Find where the given text appears and provide that cell's center as (x, y) coordinate. 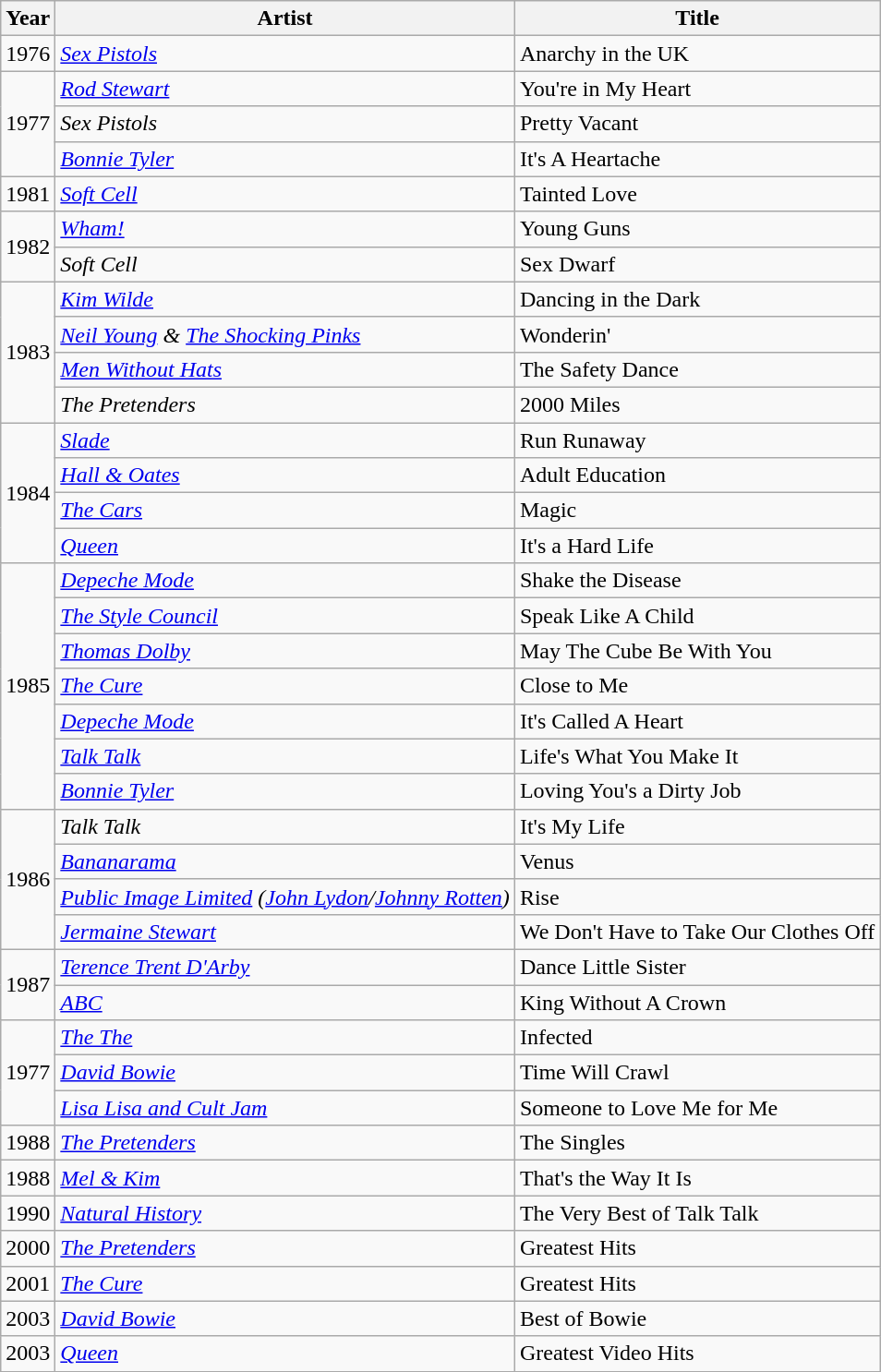
The Very Best of Talk Talk (696, 1213)
It's Called A Heart (696, 721)
1976 (28, 54)
Neil Young & The Shocking Pinks (285, 334)
Close to Me (696, 686)
The Cars (285, 511)
1990 (28, 1213)
Dancing in the Dark (696, 299)
Jermaine Stewart (285, 932)
2000 (28, 1248)
It's a Hard Life (696, 546)
Rod Stewart (285, 89)
1984 (28, 493)
Best of Bowie (696, 1318)
1985 (28, 686)
Loving You's a Dirty Job (696, 791)
Lisa Lisa and Cult Jam (285, 1108)
ABC (285, 1002)
Kim Wilde (285, 299)
Greatest Video Hits (696, 1354)
Men Without Hats (285, 369)
Magic (696, 511)
The Singles (696, 1143)
Natural History (285, 1213)
The Safety Dance (696, 369)
Mel & Kim (285, 1178)
Thomas Dolby (285, 651)
2001 (28, 1283)
The The (285, 1038)
1983 (28, 352)
Bananarama (285, 861)
2000 Miles (696, 404)
1981 (28, 194)
Year (28, 18)
It's My Life (696, 826)
Pretty Vacant (696, 124)
Someone to Love Me for Me (696, 1108)
Public Image Limited (John Lydon/Johnny Rotten) (285, 897)
That's the Way It Is (696, 1178)
Dance Little Sister (696, 967)
Speak Like A Child (696, 616)
The Style Council (285, 616)
Slade (285, 440)
Time Will Crawl (696, 1073)
Artist (285, 18)
Terence Trent D'Arby (285, 967)
King Without A Crown (696, 1002)
Tainted Love (696, 194)
Infected (696, 1038)
Venus (696, 861)
Young Guns (696, 229)
May The Cube Be With You (696, 651)
Wonderin' (696, 334)
Title (696, 18)
It's A Heartache (696, 159)
1982 (28, 247)
Run Runaway (696, 440)
Shake the Disease (696, 581)
Life's What You Make It (696, 756)
You're in My Heart (696, 89)
1986 (28, 879)
Hall & Oates (285, 475)
Rise (696, 897)
1987 (28, 984)
Anarchy in the UK (696, 54)
We Don't Have to Take Our Clothes Off (696, 932)
Adult Education (696, 475)
Sex Dwarf (696, 264)
Wham! (285, 229)
